Return the (X, Y) coordinate for the center point of the cell that contains the specified text.  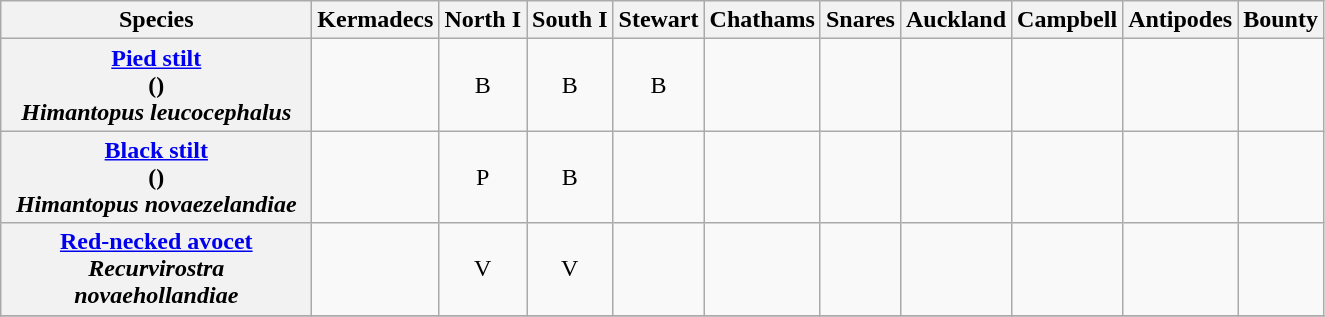
Antipodes (1180, 20)
Auckland (956, 20)
South I (570, 20)
Chathams (762, 20)
Species (156, 20)
Campbell (1068, 20)
Kermadecs (376, 20)
Snares (860, 20)
Red-necked avocetRecurvirostra novaehollandiae (156, 269)
Stewart (658, 20)
North I (483, 20)
P (483, 177)
Bounty (1281, 20)
Pied stilt()Himantopus leucocephalus (156, 85)
Black stilt()Himantopus novaezelandiae (156, 177)
